Output the (X, Y) coordinate of the center of the cell containing the given text.  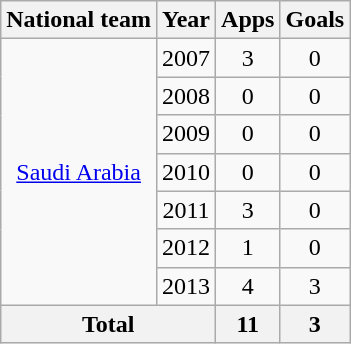
1 (248, 248)
Goals (315, 20)
Apps (248, 20)
4 (248, 286)
2010 (186, 172)
Saudi Arabia (79, 172)
2013 (186, 286)
2012 (186, 248)
Year (186, 20)
2009 (186, 134)
National team (79, 20)
2011 (186, 210)
2008 (186, 96)
11 (248, 324)
Total (108, 324)
2007 (186, 58)
